Output the (X, Y) coordinate of the center of the cell containing the given text.  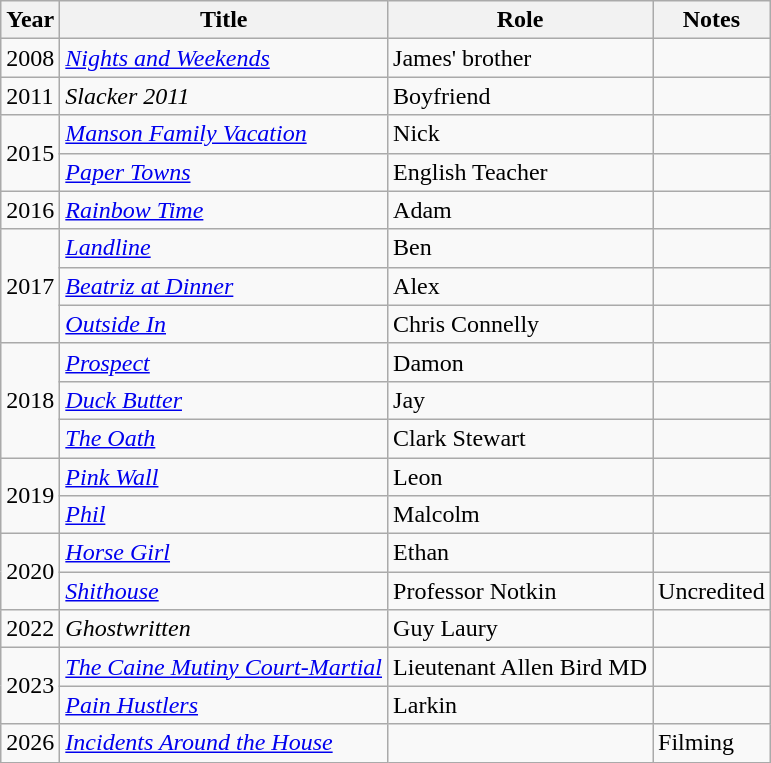
Lieutenant Allen Bird MD (520, 667)
2017 (30, 286)
Guy Laury (520, 629)
The Caine Mutiny Court-Martial (224, 667)
2018 (30, 400)
2019 (30, 496)
Manson Family Vacation (224, 134)
Ghostwritten (224, 629)
Ethan (520, 553)
Role (520, 20)
Prospect (224, 362)
Year (30, 20)
2022 (30, 629)
James' brother (520, 58)
2008 (30, 58)
Pain Hustlers (224, 705)
Adam (520, 210)
Notes (712, 20)
Landline (224, 248)
Leon (520, 477)
Title (224, 20)
English Teacher (520, 172)
2026 (30, 743)
Horse Girl (224, 553)
Incidents Around the House (224, 743)
Shithouse (224, 591)
2020 (30, 572)
2023 (30, 686)
Paper Towns (224, 172)
Alex (520, 286)
Phil (224, 515)
Nights and Weekends (224, 58)
Malcolm (520, 515)
Rainbow Time (224, 210)
Professor Notkin (520, 591)
Boyfriend (520, 96)
Duck Butter (224, 400)
Filming (712, 743)
Pink Wall (224, 477)
Damon (520, 362)
Uncredited (712, 591)
Slacker 2011 (224, 96)
Outside In (224, 324)
Nick (520, 134)
Larkin (520, 705)
Clark Stewart (520, 438)
The Oath (224, 438)
2015 (30, 153)
Jay (520, 400)
Chris Connelly (520, 324)
2011 (30, 96)
Beatriz at Dinner (224, 286)
Ben (520, 248)
2016 (30, 210)
